Detect which cell encompasses the target text, then output its [x, y] center coordinate. 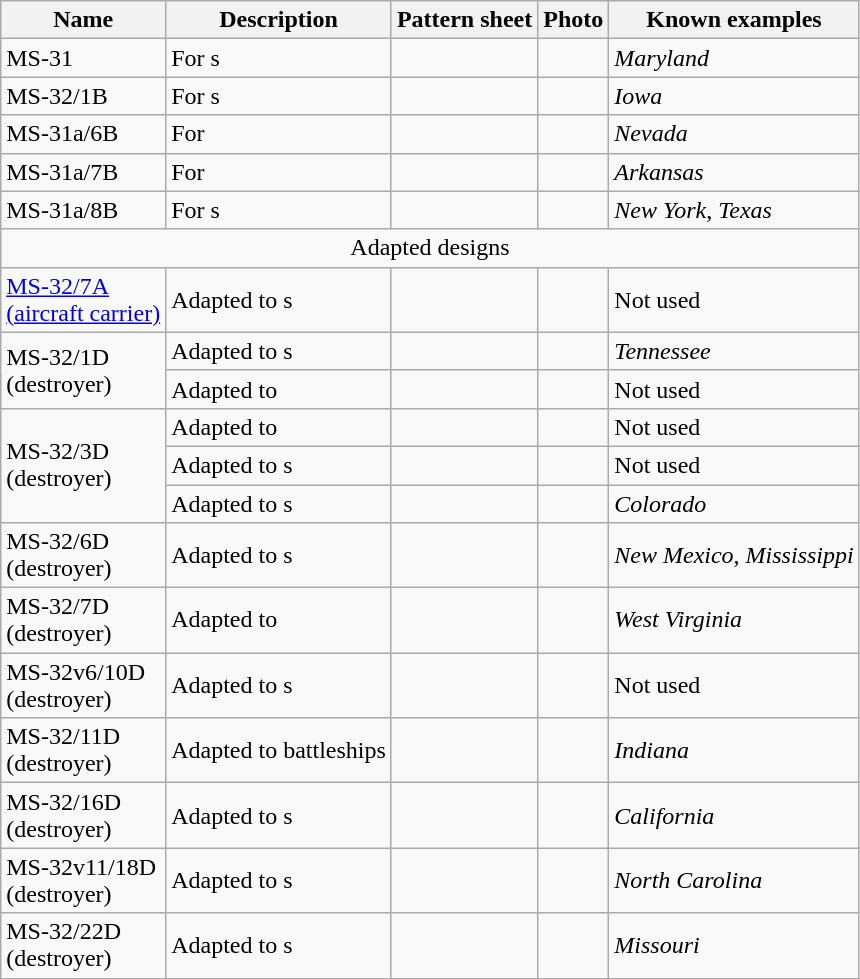
Adapted to battleships [279, 750]
Iowa [734, 96]
West Virginia [734, 620]
Tennessee [734, 351]
MS-32/6D(destroyer) [84, 556]
Nevada [734, 134]
MS-32/11D(destroyer) [84, 750]
MS-32/7A(aircraft carrier) [84, 300]
New York, Texas [734, 210]
North Carolina [734, 880]
MS-31a/6B [84, 134]
MS-32/3D(destroyer) [84, 465]
Description [279, 20]
MS-32v6/10D(destroyer) [84, 686]
MS-32/16D(destroyer) [84, 816]
Photo [574, 20]
Adapted designs [430, 248]
MS-32/1D(destroyer) [84, 370]
MS-32v11/18D(destroyer) [84, 880]
Known examples [734, 20]
Indiana [734, 750]
MS-32/7D(destroyer) [84, 620]
Pattern sheet [464, 20]
MS-32/22D(destroyer) [84, 946]
California [734, 816]
MS-31a/7B [84, 172]
Missouri [734, 946]
Colorado [734, 503]
Name [84, 20]
Maryland [734, 58]
MS-31a/8B [84, 210]
MS-32/1B [84, 96]
MS-31 [84, 58]
New Mexico, Mississippi [734, 556]
Arkansas [734, 172]
